Extract the [x, y] coordinate from the center of the cell holding the provided text.  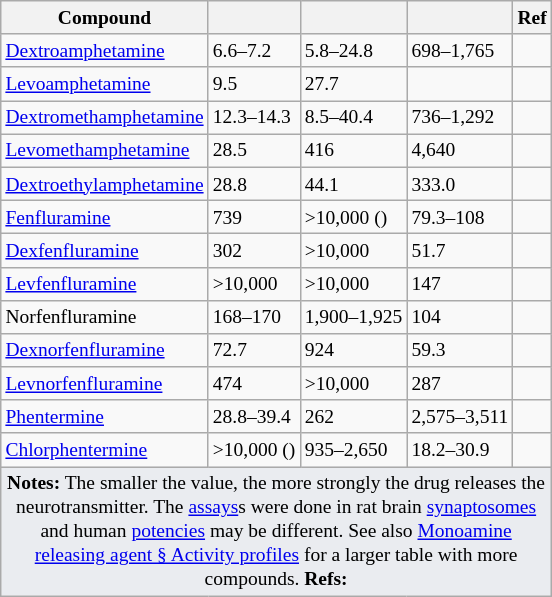
Ref [532, 18]
924 [354, 350]
Dextromethamphetamine [104, 118]
302 [254, 250]
5.8–24.8 [354, 50]
44.1 [354, 184]
Levomethamphetamine [104, 150]
736–1,292 [460, 118]
Levoamphetamine [104, 84]
416 [354, 150]
6.6–7.2 [254, 50]
Compound [104, 18]
72.7 [254, 350]
51.7 [460, 250]
Dextroethylamphetamine [104, 184]
Dextroamphetamine [104, 50]
147 [460, 284]
333.0 [460, 184]
Phentermine [104, 416]
739 [254, 216]
Levnorfenfluramine [104, 384]
262 [354, 416]
4,640 [460, 150]
Fenfluramine [104, 216]
2,575–3,511 [460, 416]
104 [460, 316]
Norfenfluramine [104, 316]
59.3 [460, 350]
8.5–40.4 [354, 118]
935–2,650 [354, 450]
79.3–108 [460, 216]
18.2–30.9 [460, 450]
287 [460, 384]
28.5 [254, 150]
168–170 [254, 316]
28.8 [254, 184]
Chlorphentermine [104, 450]
27.7 [354, 84]
Dexfenfluramine [104, 250]
698–1,765 [460, 50]
1,900–1,925 [354, 316]
474 [254, 384]
12.3–14.3 [254, 118]
Levfenfluramine [104, 284]
Dexnorfenfluramine [104, 350]
28.8–39.4 [254, 416]
9.5 [254, 84]
